From the cell containing the given text, extract its center point as (x, y) coordinate. 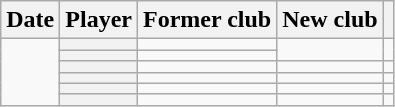
Player (99, 20)
Date (30, 20)
Former club (206, 20)
New club (330, 20)
